Pinpoint the cell where the given text exists, returning its (X, Y) midpoint coordinate. 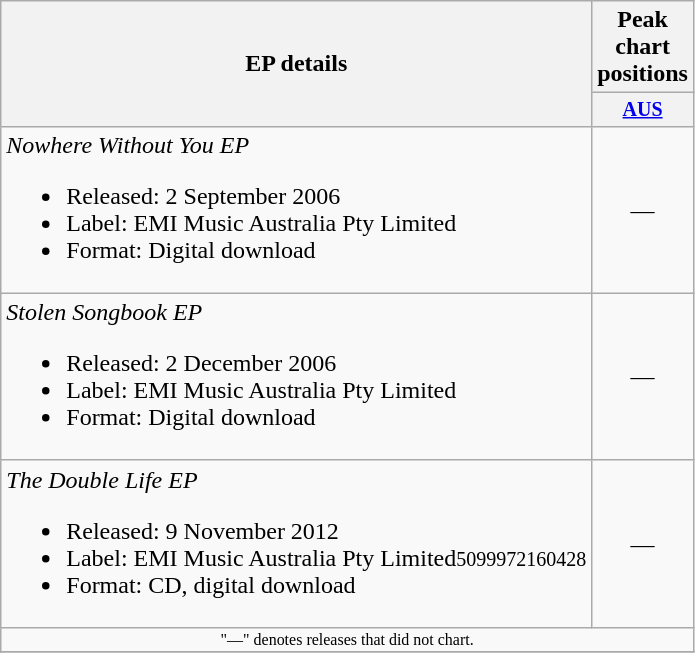
The Double Life EPReleased: 9 November 2012Label: EMI Music Australia Pty Limited5099972160428Format: CD, digital download (296, 544)
Nowhere Without You EPReleased: 2 September 2006Label: EMI Music Australia Pty LimitedFormat: Digital download (296, 210)
EP details (296, 64)
AUS (643, 110)
Peak chart positions (643, 47)
"—" denotes releases that did not chart. (348, 639)
Stolen Songbook EPReleased: 2 December 2006Label: EMI Music Australia Pty LimitedFormat: Digital download (296, 376)
